Scan for the cell matching the given text and deliver its [X, Y] coordinate at center. 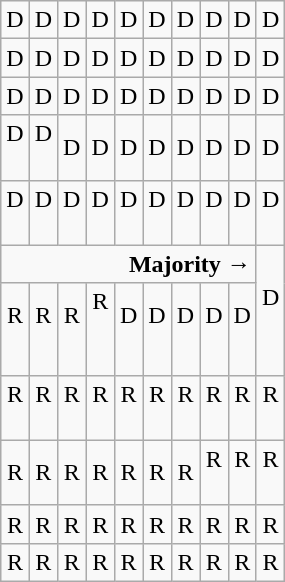
Majority → [129, 264]
